From the cell containing the given text, extract its center point as (X, Y) coordinate. 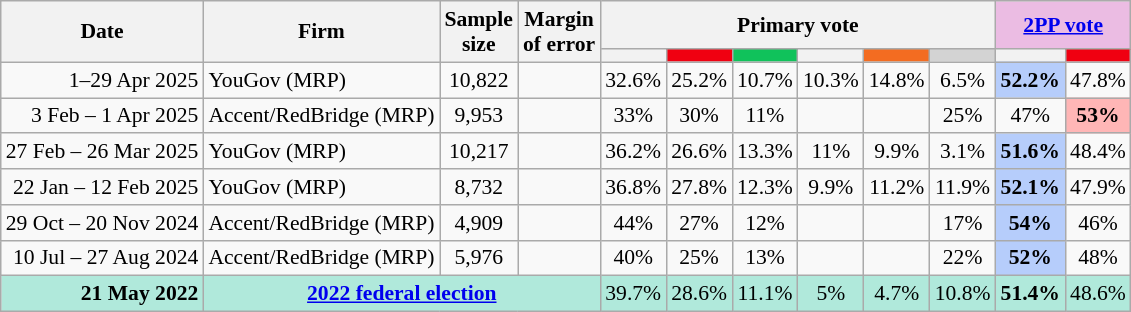
Marginof error (559, 32)
27% (699, 223)
48% (1098, 258)
25.2% (699, 80)
5,976 (479, 258)
53% (1098, 116)
3.1% (963, 152)
28.6% (699, 294)
48.6% (1098, 294)
36.2% (633, 152)
47% (1030, 116)
52.2% (1030, 80)
Date (102, 32)
3 Feb – 1 Apr 2025 (102, 116)
52% (1030, 258)
21 May 2022 (102, 294)
2022 federal election (402, 294)
6.5% (963, 80)
4.7% (897, 294)
33% (633, 116)
11.2% (897, 187)
11.1% (765, 294)
8,732 (479, 187)
11.9% (963, 187)
46% (1098, 223)
52.1% (1030, 187)
17% (963, 223)
9,953 (479, 116)
4,909 (479, 223)
10 Jul – 27 Aug 2024 (102, 258)
Primary vote (798, 25)
51.6% (1030, 152)
10.8% (963, 294)
10.7% (765, 80)
2PP vote (1064, 25)
27 Feb – 26 Mar 2025 (102, 152)
39.7% (633, 294)
44% (633, 223)
10.3% (831, 80)
5% (831, 294)
32.6% (633, 80)
51.4% (1030, 294)
47.8% (1098, 80)
14.8% (897, 80)
27.8% (699, 187)
12% (765, 223)
10,822 (479, 80)
22% (963, 258)
13.3% (765, 152)
13% (765, 258)
29 Oct – 20 Nov 2024 (102, 223)
Firm (321, 32)
1–29 Apr 2025 (102, 80)
22 Jan – 12 Feb 2025 (102, 187)
12.3% (765, 187)
26.6% (699, 152)
40% (633, 258)
30% (699, 116)
36.8% (633, 187)
Samplesize (479, 32)
48.4% (1098, 152)
47.9% (1098, 187)
54% (1030, 223)
10,217 (479, 152)
